Find where the given text appears and provide that cell's center as (X, Y) coordinate. 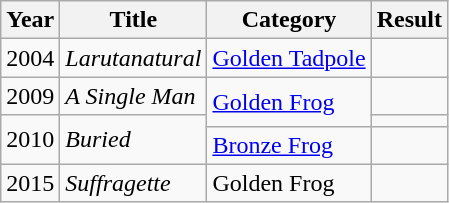
Result (409, 20)
Larutanatural (134, 58)
2009 (30, 96)
Year (30, 20)
2015 (30, 183)
Buried (134, 140)
A Single Man (134, 96)
2004 (30, 58)
Bronze Frog (289, 145)
Suffragette (134, 183)
Golden Tadpole (289, 58)
Category (289, 20)
Title (134, 20)
2010 (30, 140)
